Scan for the cell matching the given text and deliver its [X, Y] coordinate at center. 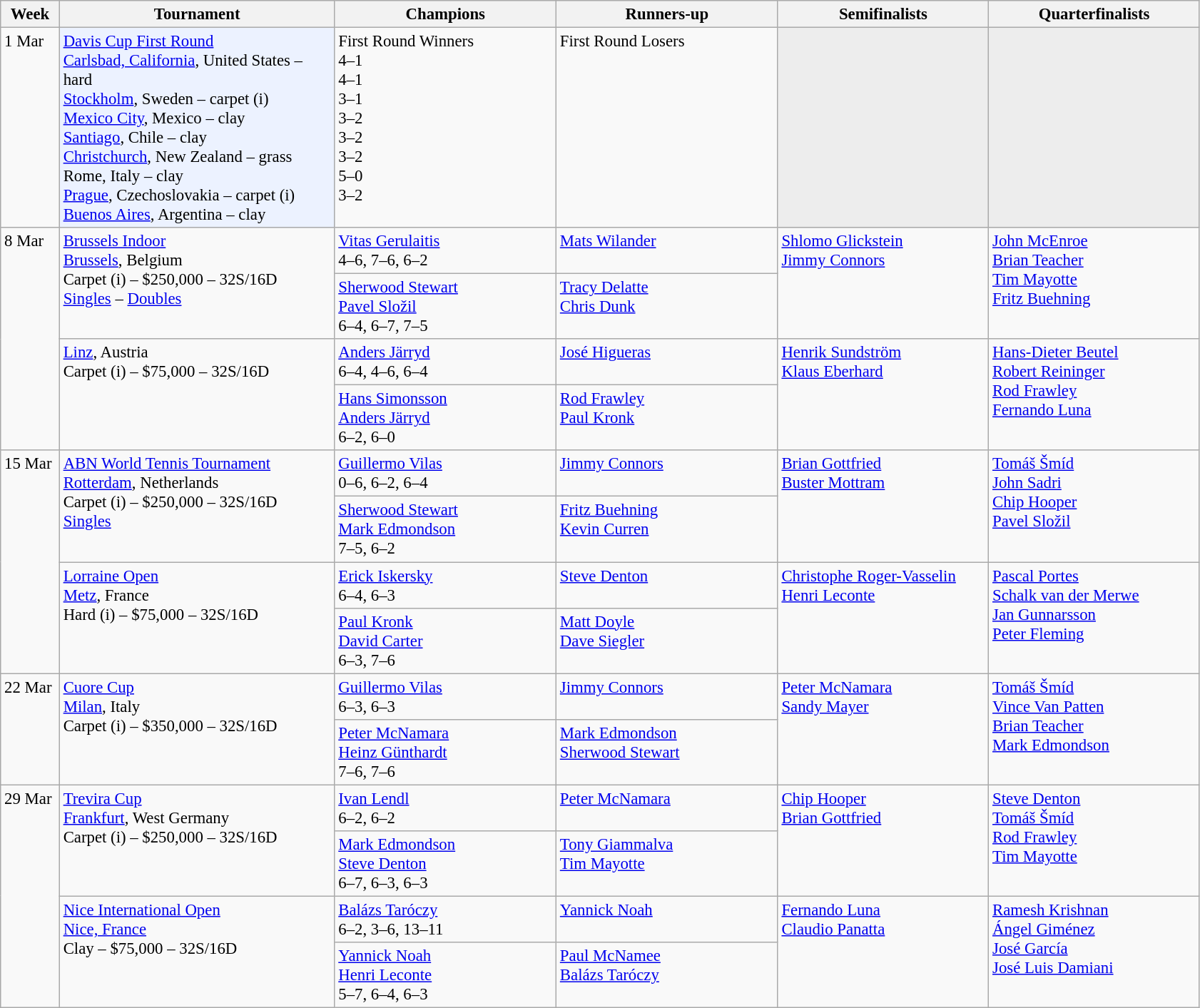
Yannick Noah Henri Leconte 5–7, 6–4, 6–3 [445, 975]
Ramesh Krishnan Ángel Giménez José García José Luis Damiani [1094, 952]
Shlomo Glickstein Jimmy Connors [883, 283]
Runners-up [668, 14]
Tony Giammalva Tim Mayotte [668, 864]
22 Mar [30, 729]
Hans Simonsson Anders Järryd 6–2, 6–0 [445, 418]
Sherwood Stewart Mark Edmondson 7–5, 6–2 [445, 529]
Rod Frawley Paul Kronk [668, 418]
Matt Doyle Dave Siegler [668, 641]
Mark Edmondson Steve Denton 6–7, 6–3, 6–3 [445, 864]
Fernando Luna Claudio Panatta [883, 952]
Guillermo Vilas 0–6, 6–2, 6–4 [445, 474]
Anders Järryd 6–4, 4–6, 6–4 [445, 362]
Paul Kronk David Carter 6–3, 7–6 [445, 641]
Peter McNamara [668, 808]
Steve Denton Tomáš Šmíd Rod Frawley Tim Mayotte [1094, 840]
Steve Denton [668, 585]
Brussels Indoor Brussels, Belgium Carpet (i) – $250,000 – 32S/16D Singles – Doubles [197, 283]
Christophe Roger-Vasselin Henri Leconte [883, 618]
Lorraine Open Metz, France Hard (i) – $75,000 – 32S/16D [197, 618]
Linz, Austria Carpet (i) – $75,000 – 32S/16D [197, 394]
Peter McNamara Sandy Mayer [883, 729]
First Round Winners 4–1 4–1 3–1 3–2 3–2 3–2 5–0 3–2 [445, 128]
Quarterfinalists [1094, 14]
Semifinalists [883, 14]
Cuore Cup Milan, Italy Carpet (i) – $350,000 – 32S/16D [197, 729]
José Higueras [668, 362]
Tournament [197, 14]
Tomáš Šmíd John Sadri Chip Hooper Pavel Složil [1094, 506]
Brian Gottfried Buster Mottram [883, 506]
15 Mar [30, 562]
Trevira Cup Frankfurt, West Germany Carpet (i) – $250,000 – 32S/16D [197, 840]
ABN World Tennis Tournament Rotterdam, Netherlands Carpet (i) – $250,000 – 32S/16D Singles [197, 506]
Mats Wilander [668, 251]
Nice International Open Nice, France Clay – $75,000 – 32S/16D [197, 952]
Guillermo Vilas 6–3, 6–3 [445, 696]
Week [30, 14]
8 Mar [30, 339]
Peter McNamara Heinz Günthardt 7–6, 7–6 [445, 752]
Erick Iskersky 6–4, 6–3 [445, 585]
Balázs Taróczy 6–2, 3–6, 13–11 [445, 919]
Tomáš Šmíd Vince Van Patten Brian Teacher Mark Edmondson [1094, 729]
Fritz Buehning Kevin Curren [668, 529]
Henrik Sundström Klaus Eberhard [883, 394]
Sherwood Stewart Pavel Složil 6–4, 6–7, 7–5 [445, 307]
29 Mar [30, 896]
Tracy Delatte Chris Dunk [668, 307]
Yannick Noah [668, 919]
Pascal Portes Schalk van der Merwe Jan Gunnarsson Peter Fleming [1094, 618]
Mark Edmondson Sherwood Stewart [668, 752]
Champions [445, 14]
1 Mar [30, 128]
Ivan Lendl 6–2, 6–2 [445, 808]
Chip Hooper Brian Gottfried [883, 840]
Vitas Gerulaitis 4–6, 7–6, 6–2 [445, 251]
John McEnroe Brian Teacher Tim Mayotte Fritz Buehning [1094, 283]
Hans-Dieter Beutel Robert Reininger Rod Frawley Fernando Luna [1094, 394]
Paul McNamee Balázs Taróczy [668, 975]
First Round Losers [668, 128]
